Scan for the cell matching the given text and deliver its [X, Y] coordinate at center. 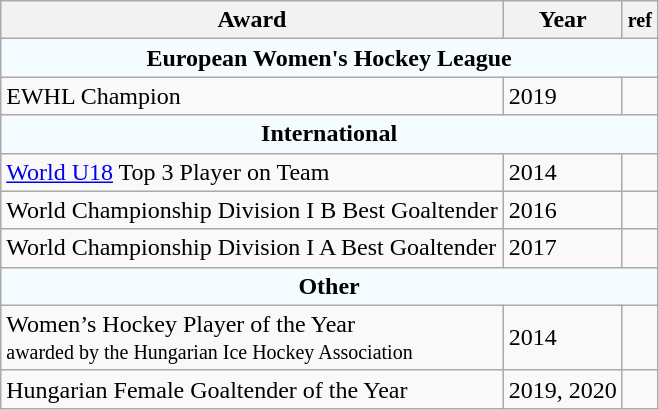
2017 [562, 248]
European Women's Hockey League [330, 58]
World Championship Division I A Best Goaltender [252, 248]
Award [252, 20]
EWHL Champion [252, 96]
Women’s Hockey Player of the Yearawarded by the Hungarian Ice Hockey Association [252, 338]
International [330, 134]
2016 [562, 210]
Hungarian Female Goaltender of the Year [252, 389]
Year [562, 20]
2019, 2020 [562, 389]
2019 [562, 96]
ref [640, 20]
Other [330, 286]
World U18 Top 3 Player on Team [252, 172]
World Championship Division I B Best Goaltender [252, 210]
